Provide the [X, Y] coordinate of the cell's center where the given text is located.  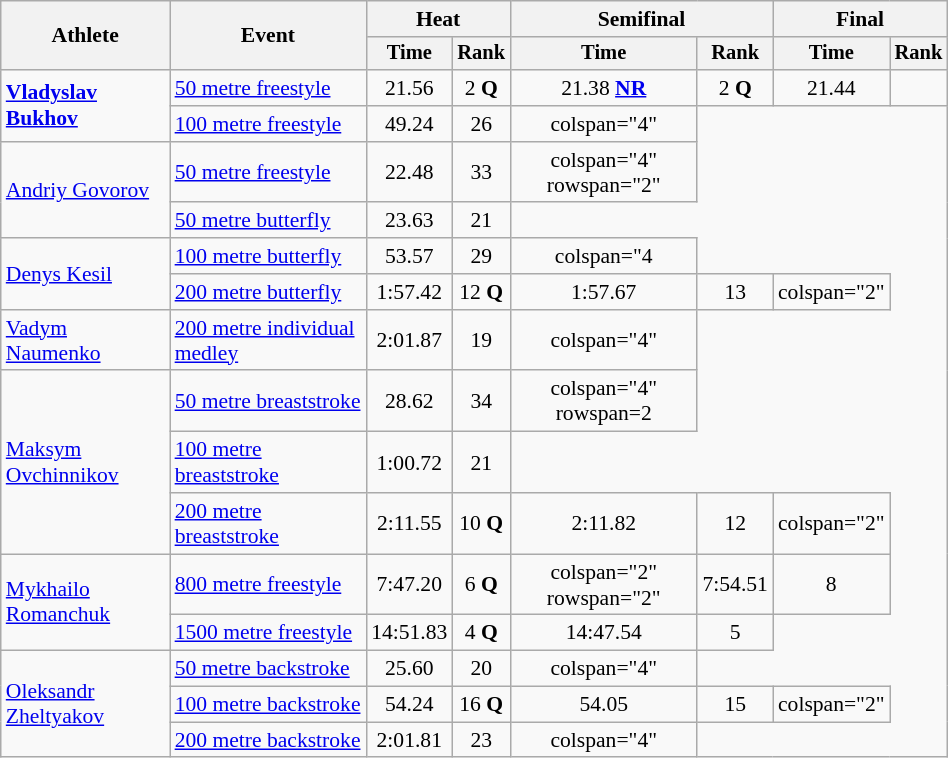
200 metre individual medley [268, 340]
Vadym Naumenko [86, 340]
800 metre freestyle [268, 584]
53.57 [409, 256]
Final [860, 19]
Andriy Govorov [86, 190]
2:01.87 [409, 340]
12 [734, 524]
Denys Kesil [86, 274]
29 [481, 256]
34 [481, 402]
15 [734, 705]
50 metre breaststroke [268, 402]
33 [481, 172]
21.44 [832, 88]
2:11.82 [604, 524]
50 metre butterfly [268, 221]
Oleksandr Zheltyakov [86, 704]
7:47.20 [409, 584]
1500 metre freestyle [268, 633]
200 metre backstroke [268, 740]
22.48 [409, 172]
10 Q [481, 524]
100 metre backstroke [268, 705]
28.62 [409, 402]
23 [481, 740]
Athlete [86, 36]
1:57.67 [604, 292]
20 [481, 669]
colspan="2" rowspan="2" [604, 584]
7:54.51 [734, 584]
21.38 NR [604, 88]
13 [734, 292]
6 Q [481, 584]
14:47.54 [604, 633]
100 metre butterfly [268, 256]
Mykhailo Romanchuk [86, 602]
200 metre breaststroke [268, 524]
colspan="4 [604, 256]
Event [268, 36]
12 Q [481, 292]
50 metre backstroke [268, 669]
200 metre butterfly [268, 292]
49.24 [409, 124]
1:57.42 [409, 292]
26 [481, 124]
colspan="4" rowspan=2 [604, 402]
16 Q [481, 705]
1:00.72 [409, 462]
23.63 [409, 221]
Maksym Ovchinnikov [86, 462]
100 metre freestyle [268, 124]
Vladyslav Bukhov [86, 106]
14:51.83 [409, 633]
Semifinal [642, 19]
54.24 [409, 705]
21.56 [409, 88]
2:11.55 [409, 524]
5 [734, 633]
colspan="4" rowspan="2" [604, 172]
54.05 [604, 705]
Heat [438, 19]
8 [832, 584]
100 metre breaststroke [268, 462]
25.60 [409, 669]
19 [481, 340]
4 Q [481, 633]
2:01.81 [409, 740]
